Find where the given text appears and provide that cell's center as (X, Y) coordinate. 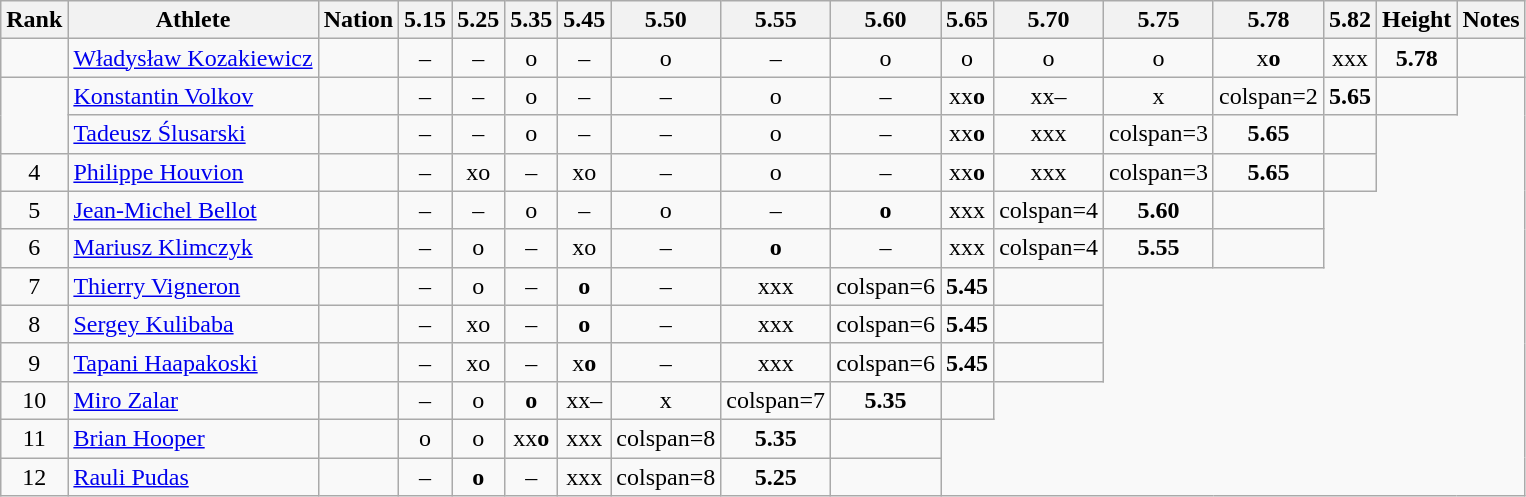
Brian Hooper (193, 438)
Thierry Vigneron (193, 286)
colspan=2 (1268, 96)
colspan=7 (776, 400)
5.75 (1159, 20)
Notes (1491, 20)
12 (34, 477)
Konstantin Volkov (193, 96)
4 (34, 172)
5.82 (1350, 20)
5.70 (1049, 20)
Rauli Pudas (193, 477)
Athlete (193, 20)
8 (34, 324)
5.50 (666, 20)
10 (34, 400)
Miro Zalar (193, 400)
Height (1416, 20)
11 (34, 438)
5.15 (426, 20)
Sergey Kulibaba (193, 324)
9 (34, 362)
6 (34, 248)
Tapani Haapakoski (193, 362)
Tadeusz Ślusarski (193, 134)
Philippe Houvion (193, 172)
Nation (358, 20)
5 (34, 210)
Rank (34, 20)
7 (34, 286)
Władysław Kozakiewicz (193, 58)
Mariusz Klimczyk (193, 248)
Jean-Michel Bellot (193, 210)
